Pinpoint the cell where the given text exists, returning its (X, Y) midpoint coordinate. 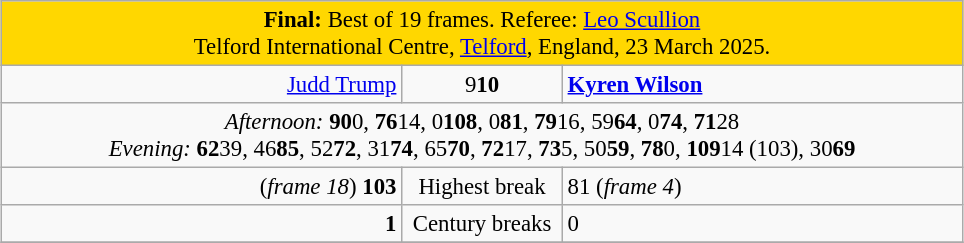
(frame 18) 103 (202, 187)
1 (202, 224)
Kyren Wilson (762, 85)
0 (762, 224)
81 (frame 4) (762, 187)
910 (482, 85)
Judd Trump (202, 85)
Afternoon: 900, 7614, 0108, 081, 7916, 5964, 074, 7128Evening: 6239, 4685, 5272, 3174, 6570, 7217, 735, 5059, 780, 10914 (103), 3069 (482, 136)
Century breaks (482, 224)
Highest break (482, 187)
Final: Best of 19 frames. Referee: Leo ScullionTelford International Centre, Telford, England, 23 March 2025. (482, 34)
